Detect which cell encompasses the target text, then output its (X, Y) center coordinate. 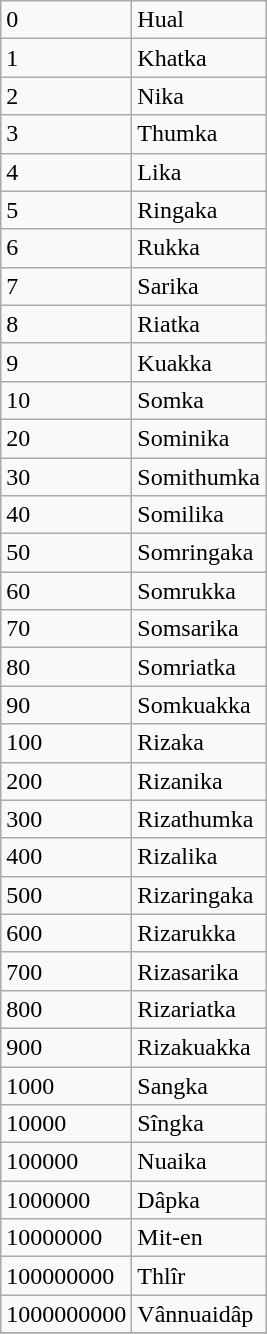
Sîngka (199, 1124)
500 (66, 895)
Rizaringaka (199, 895)
Somkuakka (199, 705)
Lika (199, 172)
Rukka (199, 248)
1 (66, 58)
300 (66, 819)
9 (66, 362)
Sarika (199, 286)
10 (66, 400)
Nika (199, 96)
Sangka (199, 1085)
5 (66, 210)
40 (66, 515)
Somriatka (199, 667)
400 (66, 857)
1000000 (66, 1200)
20 (66, 438)
Rizalika (199, 857)
70 (66, 629)
4 (66, 172)
1000 (66, 1085)
Rizaka (199, 743)
Rizasarika (199, 971)
3 (66, 134)
Nuaika (199, 1162)
Somrukka (199, 591)
7 (66, 286)
Vânnuaidâp (199, 1314)
100000 (66, 1162)
Somsarika (199, 629)
2 (66, 96)
Hual (199, 20)
Somringaka (199, 553)
200 (66, 781)
Riatka (199, 324)
Rizathumka (199, 819)
Somka (199, 400)
100 (66, 743)
0 (66, 20)
Rizanika (199, 781)
Sominika (199, 438)
1000000000 (66, 1314)
800 (66, 1009)
Thlîr (199, 1276)
Rizarukka (199, 933)
30 (66, 477)
700 (66, 971)
Rizakuakka (199, 1047)
50 (66, 553)
80 (66, 667)
Mit-en (199, 1238)
Ringaka (199, 210)
600 (66, 933)
100000000 (66, 1276)
Kuakka (199, 362)
60 (66, 591)
6 (66, 248)
Dâpka (199, 1200)
90 (66, 705)
Somithumka (199, 477)
8 (66, 324)
Rizariatka (199, 1009)
10000000 (66, 1238)
Khatka (199, 58)
900 (66, 1047)
Thumka (199, 134)
Somilika (199, 515)
10000 (66, 1124)
